Return the [x, y] coordinate for the center point of the cell that contains the specified text.  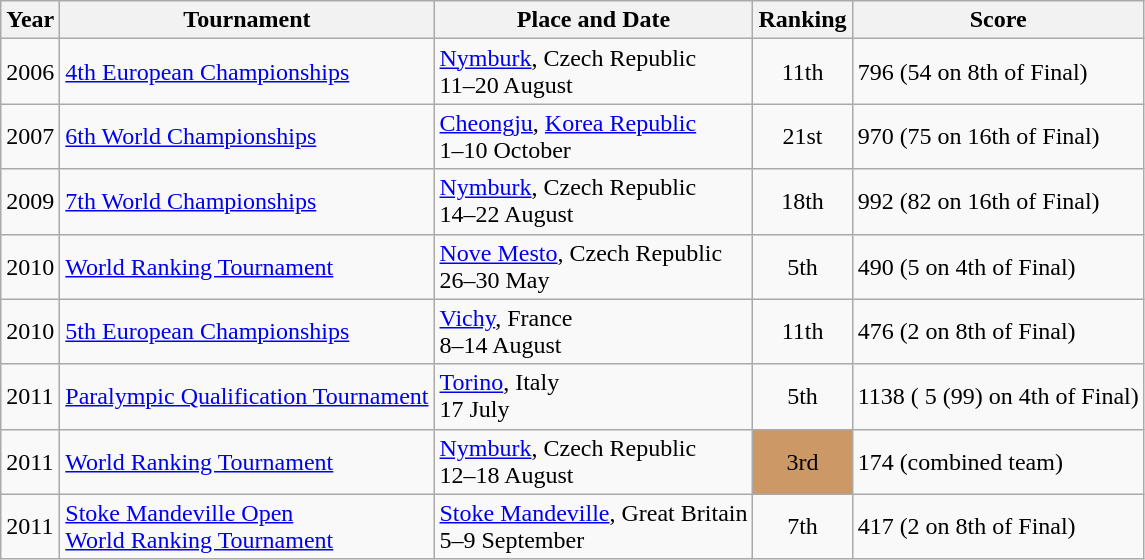
417 (2 on 8th of Final) [998, 526]
Year [30, 20]
970 (75 on 16th of Final) [998, 136]
796 (54 on 8th of Final) [998, 72]
Ranking [802, 20]
Cheongju, Korea Republic1–10 October [594, 136]
476 (2 on 8th of Final) [998, 332]
Torino, Italy17 July [594, 396]
Score [998, 20]
6th World Championships [247, 136]
5th European Championships [247, 332]
Stoke Mandeville Open World Ranking Tournament [247, 526]
2009 [30, 202]
Nymburk, Czech Republic11–20 August [594, 72]
Vichy, France8–14 August [594, 332]
174 (combined team) [998, 462]
490 (5 on 4th of Final) [998, 266]
7th [802, 526]
Nove Mesto, Czech Republic26–30 May [594, 266]
Place and Date [594, 20]
992 (82 on 16th of Final) [998, 202]
1138 ( 5 (99) on 4th of Final) [998, 396]
Paralympic Qualification Tournament [247, 396]
Tournament [247, 20]
7th World Championships [247, 202]
21st [802, 136]
2007 [30, 136]
18th [802, 202]
4th European Championships [247, 72]
2006 [30, 72]
Nymburk, Czech Republic14–22 August [594, 202]
Stoke Mandeville, Great Britain5–9 September [594, 526]
Nymburk, Czech Republic12–18 August [594, 462]
3rd [802, 462]
